Scan for the cell matching the given text and deliver its (X, Y) coordinate at center. 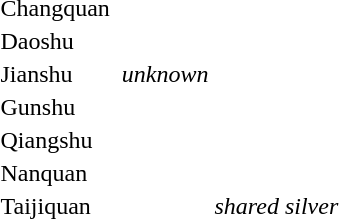
unknown (165, 74)
